Search for the cell housing the specified text and yield its [X, Y] center coordinate. 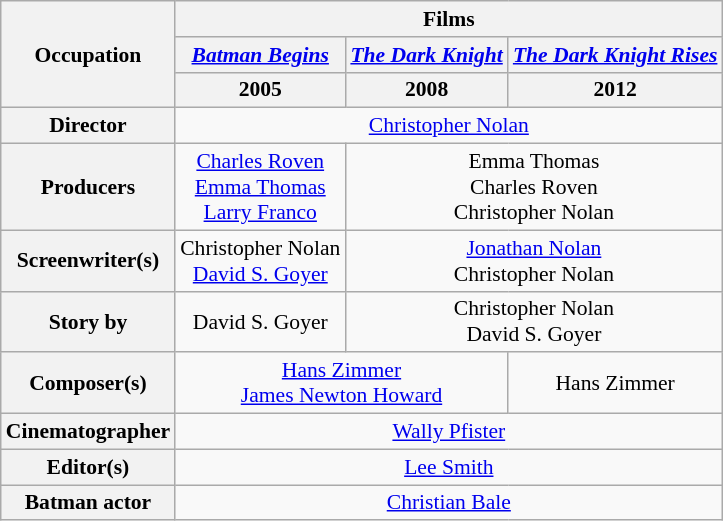
Hans ZimmerJames Newton Howard [342, 384]
Editor(s) [88, 467]
2012 [616, 90]
Screenwriter(s) [88, 260]
Wally Pfister [448, 432]
Christian Bale [448, 503]
Batman actor [88, 503]
Director [88, 126]
The Dark Knight Rises [616, 55]
2005 [260, 90]
Christopher Nolan [448, 126]
Story by [88, 322]
The Dark Knight [426, 55]
David S. Goyer [260, 322]
Batman Begins [260, 55]
Cinematographer [88, 432]
2008 [426, 90]
Hans Zimmer [616, 384]
Occupation [88, 54]
Producers [88, 188]
Jonathan NolanChristopher Nolan [534, 260]
Films [448, 19]
Lee Smith [448, 467]
Emma ThomasCharles RovenChristopher Nolan [534, 188]
Charles RovenEmma ThomasLarry Franco [260, 188]
Composer(s) [88, 384]
